Locate the cell with the specified text and output its [X, Y] center coordinate. 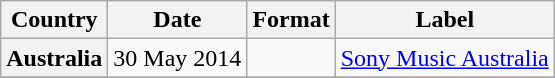
Australia [54, 58]
Sony Music Australia [444, 58]
Label [444, 20]
Country [54, 20]
Format [291, 20]
Date [178, 20]
30 May 2014 [178, 58]
